Detect which cell encompasses the target text, then output its (X, Y) center coordinate. 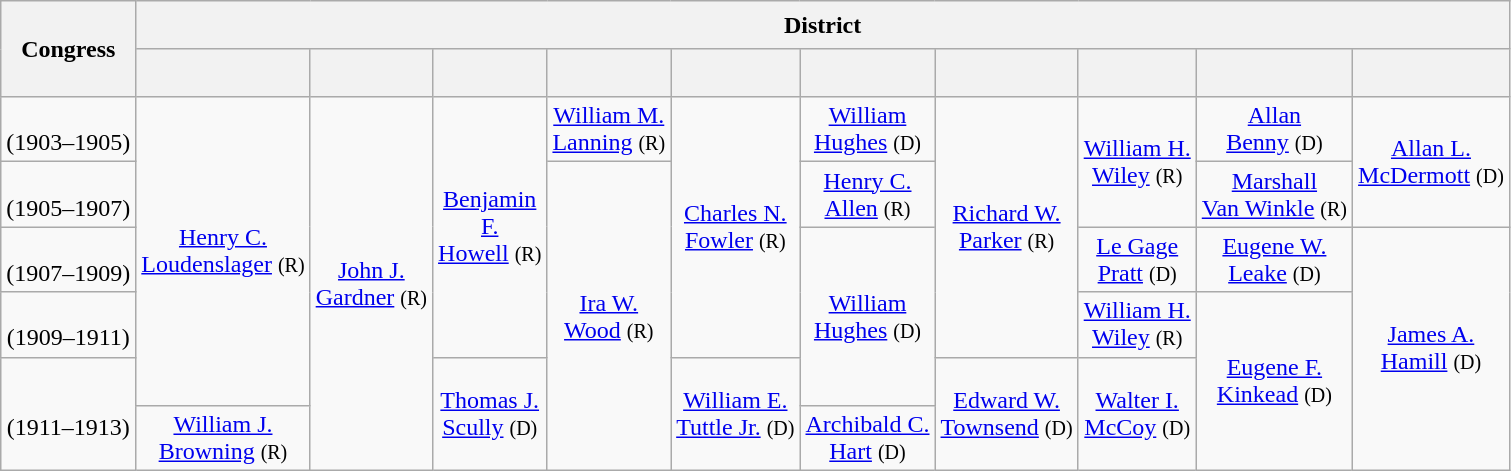
Eugene W.Leake (D) (1274, 260)
(1903–1905) (68, 130)
Walter I.McCoy (D) (1137, 414)
John J.Gardner (R) (371, 284)
William J.Browning (R) (223, 438)
Thomas J.Scully (D) (490, 414)
Edward W.Townsend (D) (1006, 414)
(1911–1913) (68, 414)
William M.Lanning (R) (609, 130)
Allan L.McDer­mott (D) (1432, 162)
(1905–1907) (68, 194)
Ira W.Wood (R) (609, 316)
Le GagePratt (D) (1137, 260)
William E.Tuttle Jr. (D) (736, 414)
Henry C.Loudens­lager (R) (223, 251)
AllanBenny (D) (1274, 130)
(1907–1909) (68, 260)
Eugene F.Kinkead (D) (1274, 381)
(1909–1911) (68, 324)
BenjaminF.Howell (R) (490, 227)
Richard W.Parker (R) (1006, 227)
Charles N.Fowler (R) (736, 227)
James A.Hamill (D) (1432, 348)
Cong­ress (68, 49)
MarshallVan Winkle (R) (1274, 194)
District (823, 25)
Henry C.Allen (R) (868, 194)
Archibald C.Hart (D) (868, 438)
